Search for the cell housing the specified text and yield its [X, Y] center coordinate. 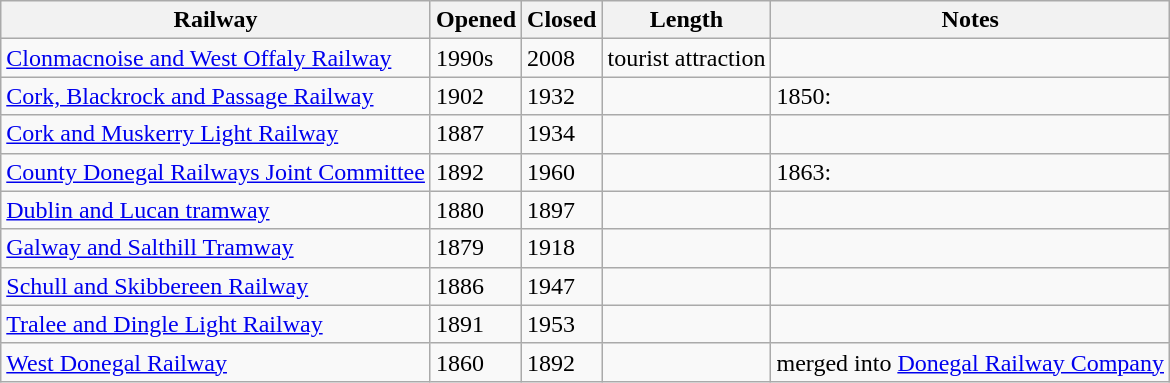
1918 [562, 248]
Length [686, 20]
West Donegal Railway [216, 362]
1860 [476, 362]
1863: [970, 172]
Cork and Muskerry Light Railway [216, 134]
1879 [476, 248]
1897 [562, 210]
1880 [476, 210]
Dublin and Lucan tramway [216, 210]
tourist attraction [686, 58]
Railway [216, 20]
1850: [970, 96]
Clonmacnoise and West Offaly Railway [216, 58]
Opened [476, 20]
1891 [476, 324]
County Donegal Railways Joint Committee [216, 172]
1960 [562, 172]
merged into Donegal Railway Company [970, 362]
Cork, Blackrock and Passage Railway [216, 96]
1887 [476, 134]
1932 [562, 96]
1947 [562, 286]
Galway and Salthill Tramway [216, 248]
1934 [562, 134]
1990s [476, 58]
2008 [562, 58]
1953 [562, 324]
1886 [476, 286]
1902 [476, 96]
Notes [970, 20]
Tralee and Dingle Light Railway [216, 324]
Schull and Skibbereen Railway [216, 286]
Closed [562, 20]
